Output the (X, Y) coordinate of the center of the cell containing the given text.  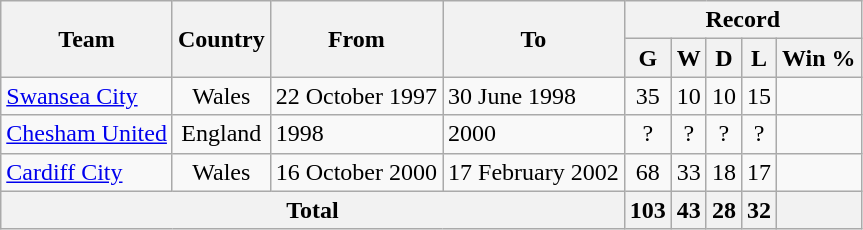
33 (688, 172)
17 February 2002 (534, 172)
15 (758, 96)
Total (313, 210)
Win % (820, 58)
30 June 1998 (534, 96)
W (688, 58)
Team (87, 39)
To (534, 39)
2000 (534, 134)
From (356, 39)
Country (221, 39)
17 (758, 172)
D (724, 58)
22 October 1997 (356, 96)
1998 (356, 134)
Chesham United (87, 134)
16 October 2000 (356, 172)
28 (724, 210)
England (221, 134)
Record (742, 20)
Cardiff City (87, 172)
43 (688, 210)
32 (758, 210)
68 (648, 172)
18 (724, 172)
G (648, 58)
Swansea City (87, 96)
L (758, 58)
35 (648, 96)
103 (648, 210)
